For the text-containing cell, return its midpoint in [x, y] coordinate format. 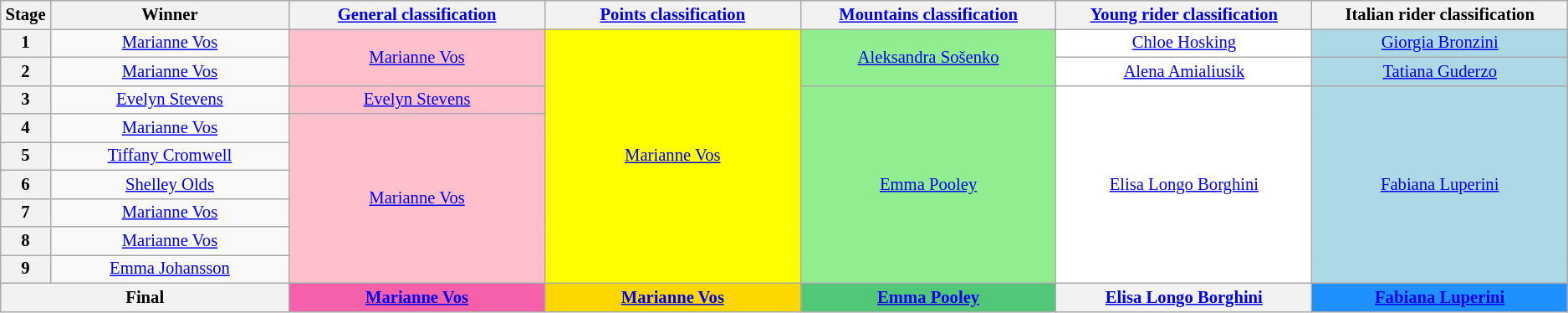
4 [26, 128]
5 [26, 156]
Emma Johansson [169, 269]
Tatiana Guderzo [1440, 71]
Giorgia Bronzini [1440, 43]
Shelley Olds [169, 184]
Young rider classification [1184, 14]
Winner [169, 14]
Chloe Hosking [1184, 43]
2 [26, 71]
Tiffany Cromwell [169, 156]
General classification [417, 14]
8 [26, 240]
Alena Amialiusik [1184, 71]
Mountains classification [928, 14]
1 [26, 43]
3 [26, 100]
Italian rider classification [1440, 14]
Stage [26, 14]
Final [146, 297]
7 [26, 213]
Aleksandra Sošenko [928, 57]
Points classification [672, 14]
6 [26, 184]
9 [26, 269]
